Capture the cell that displays the provided text and extract its (X, Y) central coordinate. 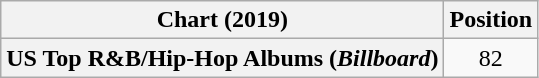
82 (491, 58)
US Top R&B/Hip-Hop Albums (Billboard) (222, 58)
Chart (2019) (222, 20)
Position (491, 20)
